Search for the cell housing the specified text and yield its [X, Y] center coordinate. 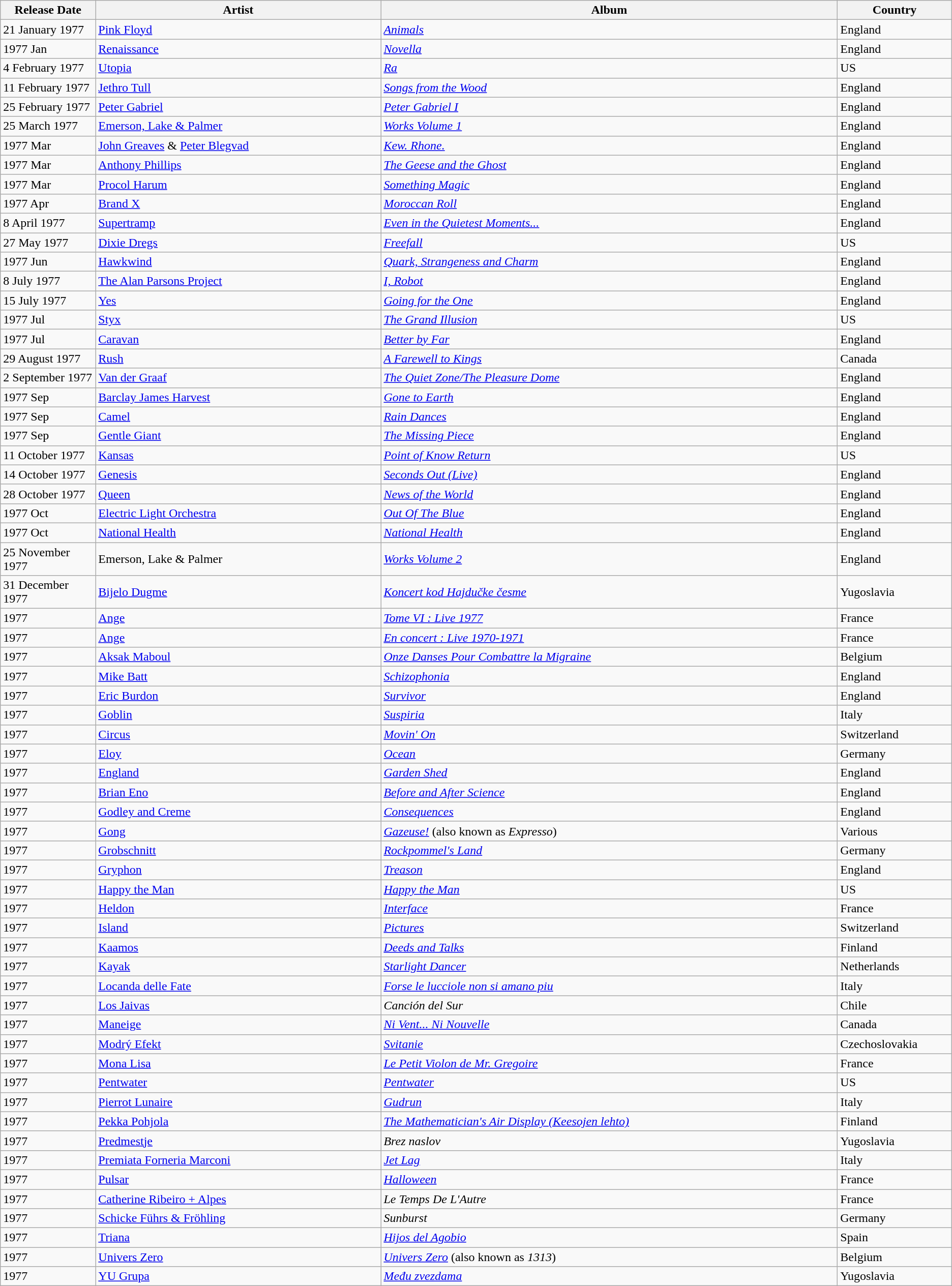
1977 Jun [48, 262]
Koncert kod Hajdučke česme [609, 592]
Animals [609, 29]
Netherlands [895, 967]
21 January 1977 [48, 29]
Kayak [238, 967]
Interface [609, 909]
The Mathematician's Air Display (Keesojen lehto) [609, 1121]
Pictures [609, 928]
Even in the Quietest Moments... [609, 223]
Various [895, 831]
Electric Light Orchestra [238, 513]
Consequences [609, 812]
Gazeuse! (also known as Expresso) [609, 831]
Better by Far [609, 339]
Halloween [609, 1179]
Something Magic [609, 184]
A Farewell to Kings [609, 358]
John Greaves & Peter Blegvad [238, 145]
Caravan [238, 339]
Queen [238, 494]
Schicke Führs & Fröhling [238, 1218]
Peter Gabriel I [609, 107]
8 July 1977 [48, 281]
28 October 1977 [48, 494]
I, Robot [609, 281]
11 October 1977 [48, 455]
Quark, Strangeness and Charm [609, 262]
Kew. Rhone. [609, 145]
Premiata Forneria Marconi [238, 1160]
Jet Lag [609, 1160]
Freefall [609, 243]
Garden Shed [609, 773]
Barclay James Harvest [238, 397]
Canción del Sur [609, 1005]
Ni Vent... Ni Nouvelle [609, 1025]
Before and After Science [609, 792]
Songs from the Wood [609, 87]
8 April 1977 [48, 223]
Works Volume 2 [609, 558]
Grobschnitt [238, 850]
Brez naslov [609, 1141]
Peter Gabriel [238, 107]
Gong [238, 831]
Procol Harum [238, 184]
Survivor [609, 696]
25 February 1977 [48, 107]
Dixie Dregs [238, 243]
1977 Apr [48, 203]
Bijelo Dugme [238, 592]
Godley and Creme [238, 812]
Univers Zero [238, 1257]
Brian Eno [238, 792]
Gone to Earth [609, 397]
Album [609, 10]
Schizophonia [609, 676]
Hijos del Agobio [609, 1238]
Ra [609, 68]
1977 Jan [48, 49]
Predmestje [238, 1141]
Catherine Ribeiro + Alpes [238, 1199]
Going for the One [609, 301]
Mona Lisa [238, 1063]
Sunburst [609, 1218]
Onze Danses Pour Combattre la Migraine [609, 657]
Release Date [48, 10]
Hawkwind [238, 262]
Kaamos [238, 947]
Styx [238, 320]
15 July 1977 [48, 301]
4 February 1977 [48, 68]
Gentle Giant [238, 436]
Pekka Pohjola [238, 1121]
Le Petit Violon de Mr. Gregoire [609, 1063]
Works Volume 1 [609, 126]
14 October 1977 [48, 474]
The Missing Piece [609, 436]
2 September 1977 [48, 378]
Mike Batt [238, 676]
Island [238, 928]
Gryphon [238, 870]
Supertramp [238, 223]
The Quiet Zone/The Pleasure Dome [609, 378]
The Alan Parsons Project [238, 281]
Tome VI : Live 1977 [609, 618]
Rain Dances [609, 416]
Gudrun [609, 1102]
Među zvezdama [609, 1276]
Novella [609, 49]
YU Grupa [238, 1276]
Point of Know Return [609, 455]
Locanda delle Fate [238, 986]
Aksak Maboul [238, 657]
Genesis [238, 474]
En concert : Live 1970-1971 [609, 638]
Country [895, 10]
Van der Graaf [238, 378]
Pulsar [238, 1179]
Eric Burdon [238, 696]
Rockpommel's Land [609, 850]
29 August 1977 [48, 358]
27 May 1977 [48, 243]
Chile [895, 1005]
Ocean [609, 754]
The Geese and the Ghost [609, 165]
Triana [238, 1238]
Circus [238, 734]
Forse le lucciole non si amano piu [609, 986]
Renaissance [238, 49]
25 November 1977 [48, 558]
Rush [238, 358]
Camel [238, 416]
Movin' On [609, 734]
Pierrot Lunaire [238, 1102]
Starlight Dancer [609, 967]
Maneige [238, 1025]
Deeds and Talks [609, 947]
Jethro Tull [238, 87]
Los Jaivas [238, 1005]
Svitanie [609, 1044]
Modrý Efekt [238, 1044]
Utopia [238, 68]
25 March 1977 [48, 126]
Czechoslovakia [895, 1044]
Moroccan Roll [609, 203]
News of the World [609, 494]
31 December 1977 [48, 592]
Le Temps De L'Autre [609, 1199]
Yes [238, 301]
Out Of The Blue [609, 513]
Kansas [238, 455]
Seconds Out (Live) [609, 474]
Heldon [238, 909]
Univers Zero (also known as 1313) [609, 1257]
11 February 1977 [48, 87]
Suspiria [609, 715]
Treason [609, 870]
Eloy [238, 754]
Goblin [238, 715]
The Grand Illusion [609, 320]
Spain [895, 1238]
Anthony Phillips [238, 165]
Pink Floyd [238, 29]
Brand X [238, 203]
Artist [238, 10]
